Extract the [x, y] coordinate from the center of the cell holding the provided text.  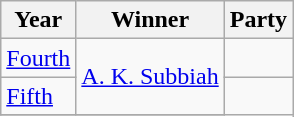
Fourth [38, 58]
Winner [150, 20]
Party [258, 20]
A. K. Subbiah [150, 77]
Year [38, 20]
Fifth [38, 96]
